Return [x, y] of the center of cell containing provided text 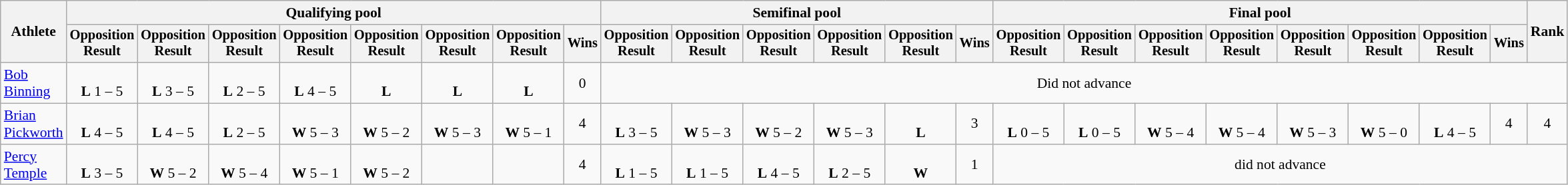
Percy Temple [33, 165]
1 [975, 165]
Semifinal pool [797, 13]
W [920, 165]
Qualifying pool [333, 13]
Rank [1547, 32]
3 [975, 124]
Brian Pickworth [33, 124]
Athlete [33, 32]
0 [583, 83]
W 5 – 0 [1385, 124]
Final pool [1261, 13]
Bob Binning [33, 83]
did not advance [1281, 165]
Did not advance [1084, 83]
